Identify which cell holds the provided text, then report its (X, Y) central coordinate. 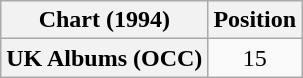
Chart (1994) (104, 20)
15 (255, 58)
Position (255, 20)
UK Albums (OCC) (104, 58)
